Search for the cell housing the specified text and yield its (X, Y) center coordinate. 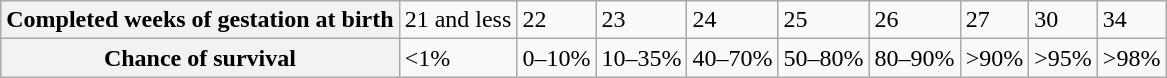
>95% (1064, 58)
Chance of survival (200, 58)
34 (1132, 20)
21 and less (458, 20)
80–90% (914, 58)
>98% (1132, 58)
27 (994, 20)
30 (1064, 20)
25 (824, 20)
22 (556, 20)
40–70% (732, 58)
10–35% (642, 58)
>90% (994, 58)
0–10% (556, 58)
26 (914, 20)
24 (732, 20)
50–80% (824, 58)
Completed weeks of gestation at birth (200, 20)
<1% (458, 58)
23 (642, 20)
